Capture the cell that displays the provided text and extract its [x, y] central coordinate. 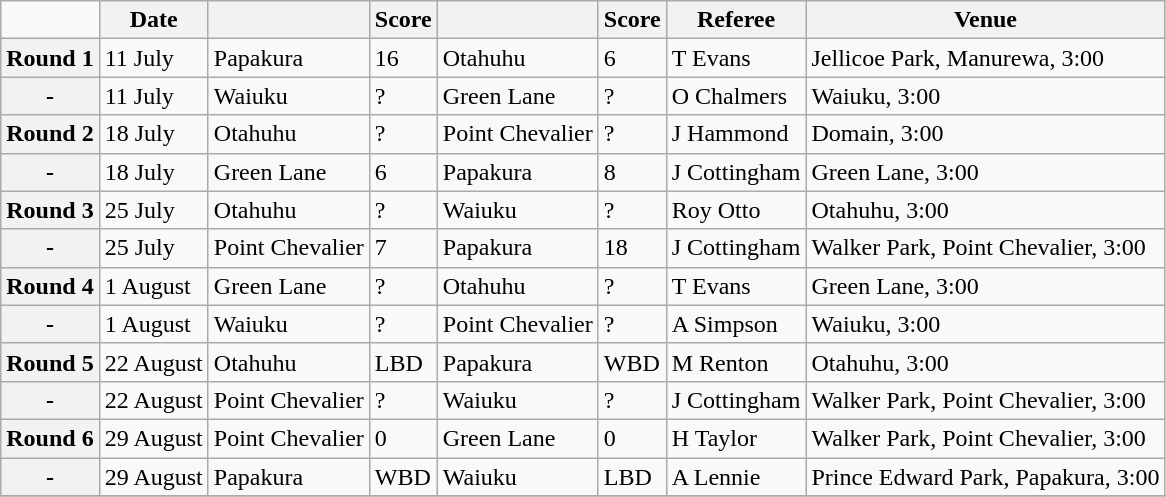
Round 1 [50, 58]
O Chalmers [736, 96]
Referee [736, 20]
Venue [986, 20]
Date [154, 20]
Roy Otto [736, 210]
Round 6 [50, 438]
7 [403, 248]
16 [403, 58]
Round 2 [50, 134]
Domain, 3:00 [986, 134]
Round 3 [50, 210]
A Lennie [736, 477]
M Renton [736, 362]
18 [632, 248]
H Taylor [736, 438]
Prince Edward Park, Papakura, 3:00 [986, 477]
8 [632, 172]
Jellicoe Park, Manurewa, 3:00 [986, 58]
A Simpson [736, 324]
Round 4 [50, 286]
Round 5 [50, 362]
J Hammond [736, 134]
